Search for the cell housing the specified text and yield its [x, y] center coordinate. 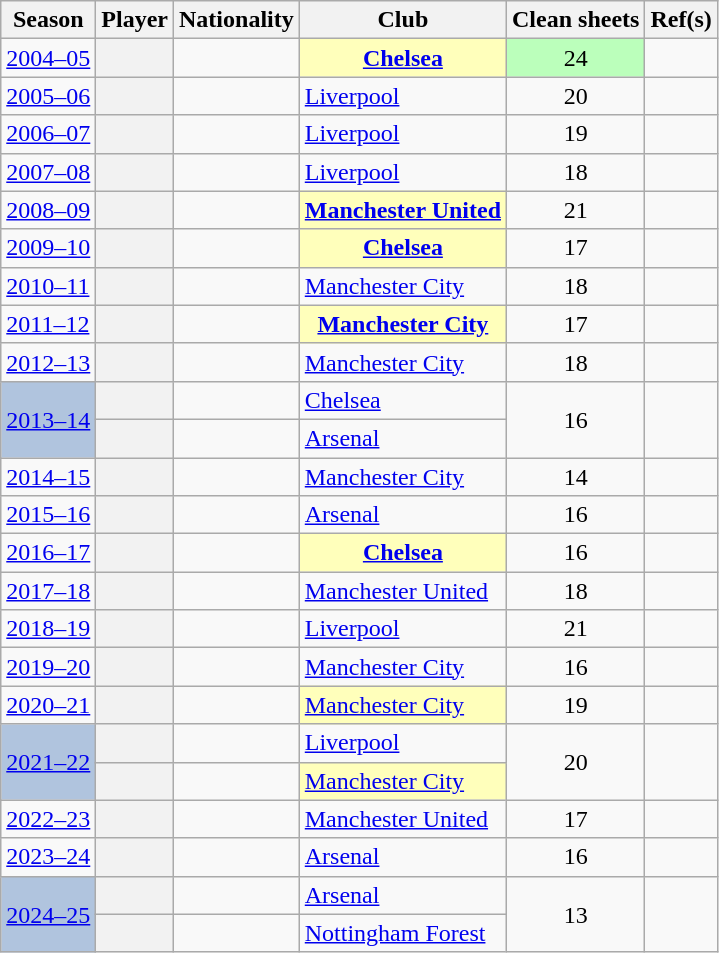
2006–07 [48, 134]
Ref(s) [681, 20]
2012–13 [48, 362]
2014–15 [48, 477]
2023–24 [48, 857]
Player [135, 20]
2022–23 [48, 819]
2016–17 [48, 553]
2017–18 [48, 591]
2008–09 [48, 210]
2011–12 [48, 324]
2019–20 [48, 667]
Season [48, 20]
Nottingham Forest [402, 933]
2020–21 [48, 705]
24 [576, 58]
2013–14 [48, 419]
2009–10 [48, 248]
13 [576, 914]
2021–22 [48, 762]
2004–05 [48, 58]
Club [402, 20]
2024–25 [48, 914]
14 [576, 477]
2015–16 [48, 515]
2018–19 [48, 629]
2007–08 [48, 172]
2010–11 [48, 286]
Nationality [237, 20]
2005–06 [48, 96]
Clean sheets [576, 20]
